Detect which cell encompasses the target text, then output its (x, y) center coordinate. 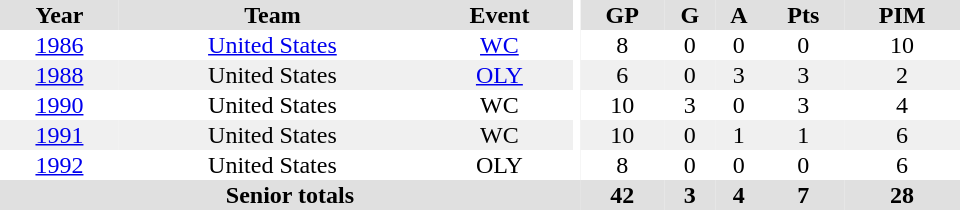
Event (500, 15)
G (690, 15)
GP (622, 15)
1988 (60, 75)
1992 (60, 165)
A (738, 15)
PIM (902, 15)
1990 (60, 105)
2 (902, 75)
42 (622, 195)
7 (804, 195)
Year (60, 15)
Pts (804, 15)
Senior totals (290, 195)
Team (272, 15)
28 (902, 195)
1991 (60, 135)
1986 (60, 45)
